Detect which cell encompasses the target text, then output its [x, y] center coordinate. 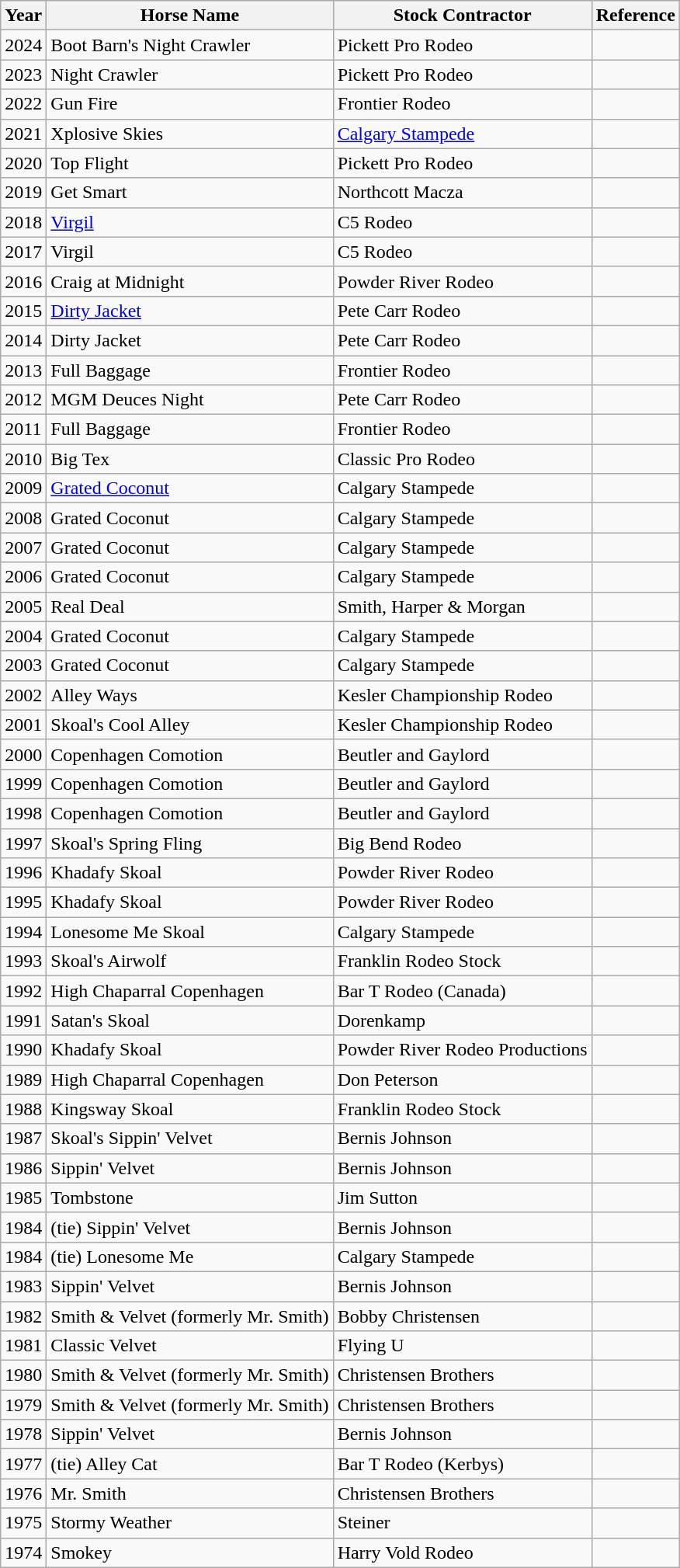
2001 [23, 725]
2023 [23, 75]
1995 [23, 902]
1988 [23, 1109]
Night Crawler [189, 75]
2014 [23, 340]
Skoal's Sippin' Velvet [189, 1139]
2006 [23, 577]
Boot Barn's Night Crawler [189, 45]
Skoal's Spring Fling [189, 843]
Skoal's Airwolf [189, 961]
Craig at Midnight [189, 281]
2004 [23, 636]
Real Deal [189, 607]
Satan's Skoal [189, 1020]
(tie) Alley Cat [189, 1464]
1999 [23, 784]
1987 [23, 1139]
Skoal's Cool Alley [189, 725]
1978 [23, 1434]
Classic Velvet [189, 1346]
Year [23, 16]
2002 [23, 695]
Stormy Weather [189, 1523]
Harry Vold Rodeo [463, 1552]
1990 [23, 1050]
2005 [23, 607]
2019 [23, 193]
2015 [23, 311]
Gun Fire [189, 104]
2020 [23, 163]
2024 [23, 45]
1981 [23, 1346]
Big Tex [189, 459]
2021 [23, 134]
1997 [23, 843]
Jim Sutton [463, 1198]
Lonesome Me Skoal [189, 932]
1982 [23, 1316]
Stock Contractor [463, 16]
1989 [23, 1080]
(tie) Lonesome Me [189, 1257]
2010 [23, 459]
Smith, Harper & Morgan [463, 607]
2000 [23, 754]
1998 [23, 813]
Big Bend Rodeo [463, 843]
1974 [23, 1552]
2007 [23, 548]
1979 [23, 1405]
2017 [23, 252]
1985 [23, 1198]
1996 [23, 873]
Reference [635, 16]
1983 [23, 1286]
(tie) Sippin' Velvet [189, 1227]
2022 [23, 104]
2016 [23, 281]
Northcott Macza [463, 193]
1977 [23, 1464]
2009 [23, 488]
1994 [23, 932]
1991 [23, 1020]
Bobby Christensen [463, 1316]
1986 [23, 1168]
Get Smart [189, 193]
2018 [23, 222]
2008 [23, 518]
Don Peterson [463, 1080]
Xplosive Skies [189, 134]
Flying U [463, 1346]
Classic Pro Rodeo [463, 459]
2003 [23, 666]
Horse Name [189, 16]
MGM Deuces Night [189, 400]
1993 [23, 961]
1975 [23, 1523]
2011 [23, 429]
1992 [23, 991]
Dorenkamp [463, 1020]
Tombstone [189, 1198]
Alley Ways [189, 695]
Bar T Rodeo (Kerbys) [463, 1464]
1976 [23, 1493]
Top Flight [189, 163]
1980 [23, 1375]
Smokey [189, 1552]
Mr. Smith [189, 1493]
Steiner [463, 1523]
Powder River Rodeo Productions [463, 1050]
2013 [23, 370]
Bar T Rodeo (Canada) [463, 991]
Kingsway Skoal [189, 1109]
2012 [23, 400]
